Return the (X, Y) coordinate for the center point of the cell that contains the specified text.  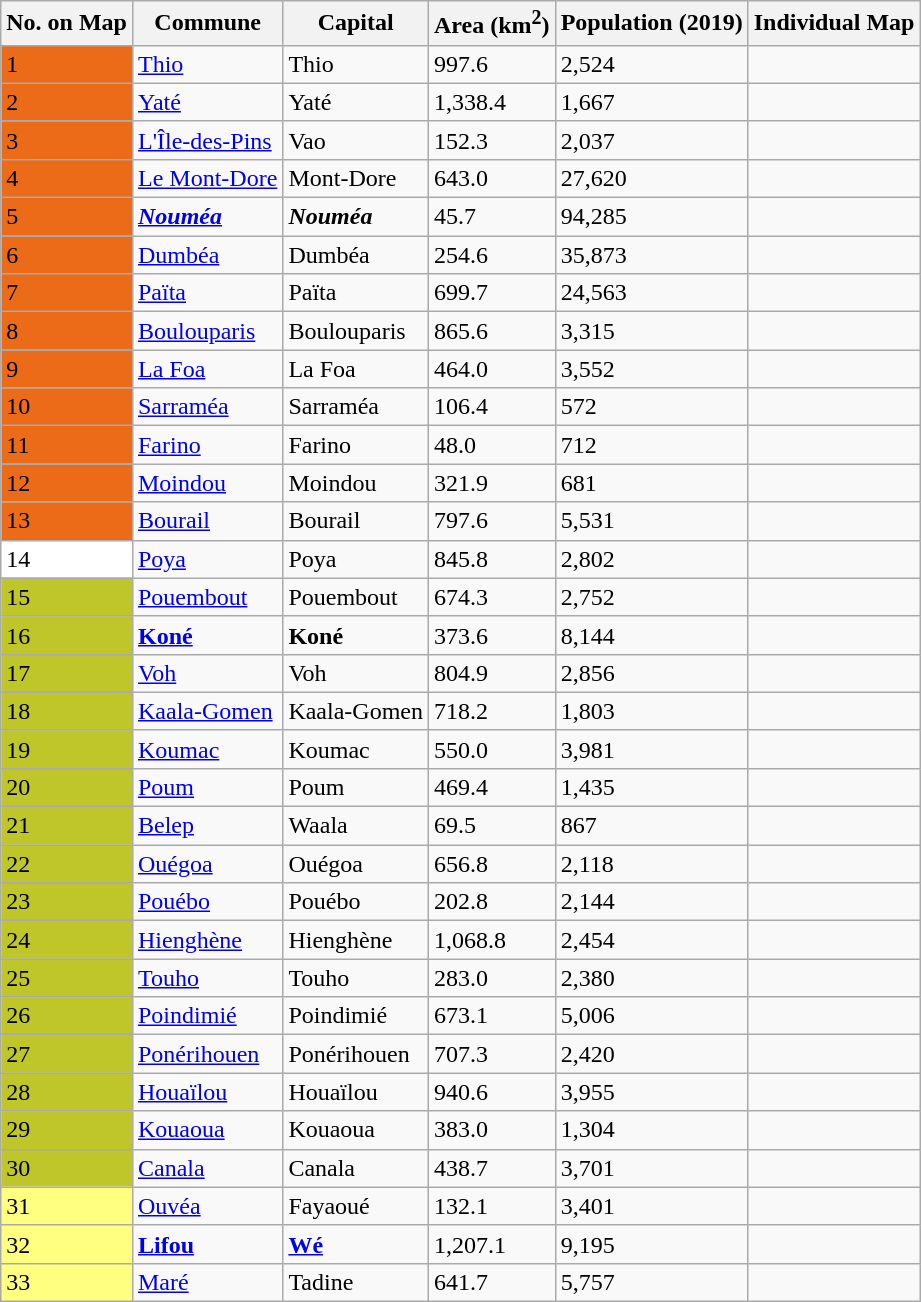
254.6 (492, 255)
3,552 (652, 369)
29 (67, 1130)
31 (67, 1206)
28 (67, 1092)
27,620 (652, 178)
383.0 (492, 1130)
15 (67, 597)
19 (67, 749)
867 (652, 826)
9,195 (652, 1244)
940.6 (492, 1092)
3,955 (652, 1092)
45.7 (492, 217)
24,563 (652, 293)
2,144 (652, 902)
550.0 (492, 749)
23 (67, 902)
Wé (356, 1244)
2,856 (652, 673)
Ouvéa (207, 1206)
681 (652, 483)
Commune (207, 24)
2,454 (652, 940)
Vao (356, 140)
48.0 (492, 445)
643.0 (492, 178)
3,315 (652, 331)
1,338.4 (492, 102)
3,401 (652, 1206)
438.7 (492, 1168)
94,285 (652, 217)
Waala (356, 826)
8 (67, 331)
1,435 (652, 787)
27 (67, 1054)
20 (67, 787)
797.6 (492, 521)
17 (67, 673)
24 (67, 940)
152.3 (492, 140)
2,752 (652, 597)
10 (67, 407)
865.6 (492, 331)
Population (2019) (652, 24)
5,006 (652, 1016)
35,873 (652, 255)
22 (67, 864)
469.4 (492, 787)
5,757 (652, 1282)
673.1 (492, 1016)
202.8 (492, 902)
1,068.8 (492, 940)
30 (67, 1168)
5,531 (652, 521)
7 (67, 293)
Individual Map (834, 24)
69.5 (492, 826)
Lifou (207, 1244)
804.9 (492, 673)
1,304 (652, 1130)
997.6 (492, 64)
No. on Map (67, 24)
32 (67, 1244)
16 (67, 635)
L'Île-des-Pins (207, 140)
2,380 (652, 978)
3 (67, 140)
Area (km2) (492, 24)
699.7 (492, 293)
2 (67, 102)
1,803 (652, 711)
Belep (207, 826)
373.6 (492, 635)
2,037 (652, 140)
5 (67, 217)
641.7 (492, 1282)
283.0 (492, 978)
Mont-Dore (356, 178)
464.0 (492, 369)
718.2 (492, 711)
25 (67, 978)
18 (67, 711)
712 (652, 445)
Tadine (356, 1282)
2,524 (652, 64)
3,701 (652, 1168)
Maré (207, 1282)
656.8 (492, 864)
4 (67, 178)
707.3 (492, 1054)
6 (67, 255)
674.3 (492, 597)
12 (67, 483)
Fayaoué (356, 1206)
321.9 (492, 483)
2,118 (652, 864)
8,144 (652, 635)
132.1 (492, 1206)
2,420 (652, 1054)
572 (652, 407)
Le Mont-Dore (207, 178)
11 (67, 445)
9 (67, 369)
2,802 (652, 559)
13 (67, 521)
1,207.1 (492, 1244)
1,667 (652, 102)
845.8 (492, 559)
106.4 (492, 407)
3,981 (652, 749)
26 (67, 1016)
Capital (356, 24)
33 (67, 1282)
1 (67, 64)
21 (67, 826)
14 (67, 559)
